For the text-containing cell, return its midpoint in (x, y) coordinate format. 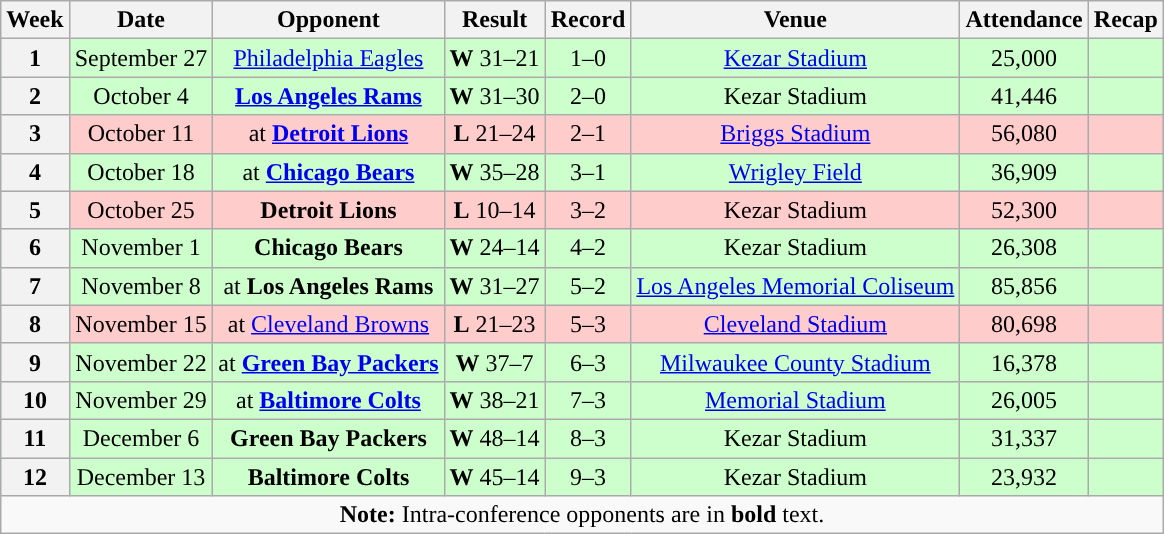
Green Bay Packers (328, 438)
25,000 (1024, 58)
L 21–24 (494, 134)
36,909 (1024, 172)
7 (35, 286)
Result (494, 20)
at Cleveland Browns (328, 324)
October 25 (141, 210)
Attendance (1024, 20)
11 (35, 438)
Baltimore Colts (328, 477)
Venue (796, 20)
26,308 (1024, 248)
Los Angeles Memorial Coliseum (796, 286)
W 31–21 (494, 58)
2–0 (588, 96)
November 8 (141, 286)
W 31–27 (494, 286)
6–3 (588, 362)
2 (35, 96)
October 4 (141, 96)
at Chicago Bears (328, 172)
3 (35, 134)
3–2 (588, 210)
52,300 (1024, 210)
3–1 (588, 172)
Cleveland Stadium (796, 324)
Date (141, 20)
1 (35, 58)
56,080 (1024, 134)
9–3 (588, 477)
85,856 (1024, 286)
December 13 (141, 477)
October 18 (141, 172)
September 27 (141, 58)
Milwaukee County Stadium (796, 362)
26,005 (1024, 400)
4 (35, 172)
November 22 (141, 362)
Note: Intra-conference opponents are in bold text. (582, 515)
November 1 (141, 248)
October 11 (141, 134)
1–0 (588, 58)
W 35–28 (494, 172)
Week (35, 20)
5–2 (588, 286)
10 (35, 400)
at Green Bay Packers (328, 362)
Chicago Bears (328, 248)
5–3 (588, 324)
Memorial Stadium (796, 400)
at Detroit Lions (328, 134)
L 21–23 (494, 324)
Briggs Stadium (796, 134)
23,932 (1024, 477)
W 38–21 (494, 400)
41,446 (1024, 96)
5 (35, 210)
7–3 (588, 400)
W 37–7 (494, 362)
W 48–14 (494, 438)
at Los Angeles Rams (328, 286)
2–1 (588, 134)
W 31–30 (494, 96)
16,378 (1024, 362)
November 29 (141, 400)
W 45–14 (494, 477)
12 (35, 477)
80,698 (1024, 324)
6 (35, 248)
9 (35, 362)
November 15 (141, 324)
Opponent (328, 20)
4–2 (588, 248)
Detroit Lions (328, 210)
Wrigley Field (796, 172)
Record (588, 20)
Los Angeles Rams (328, 96)
8 (35, 324)
L 10–14 (494, 210)
31,337 (1024, 438)
8–3 (588, 438)
Philadelphia Eagles (328, 58)
December 6 (141, 438)
W 24–14 (494, 248)
Recap (1126, 20)
at Baltimore Colts (328, 400)
